Return [x, y] of the center of cell containing provided text 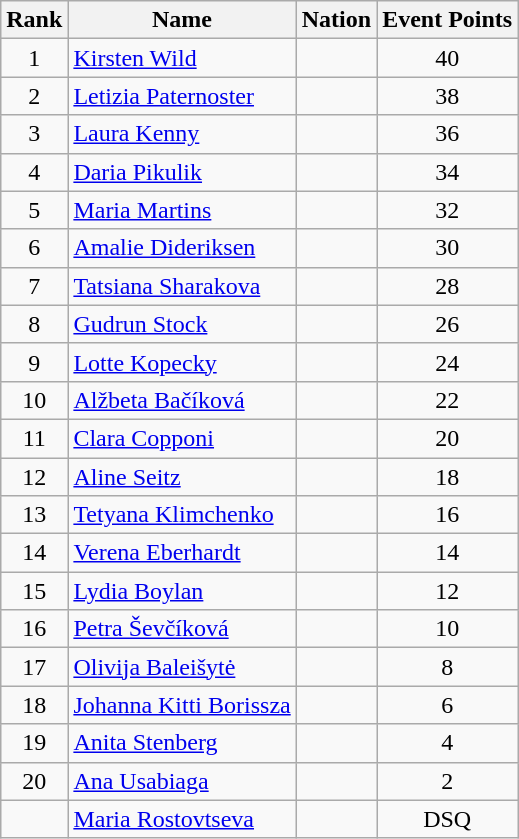
Olivija Baleišytė [182, 667]
Aline Seitz [182, 477]
28 [448, 286]
Name [182, 20]
40 [448, 58]
1 [34, 58]
Anita Stenberg [182, 743]
DSQ [448, 819]
7 [34, 286]
26 [448, 324]
22 [448, 400]
Maria Martins [182, 210]
17 [34, 667]
Event Points [448, 20]
Rank [34, 20]
Tatsiana Sharakova [182, 286]
Tetyana Klimchenko [182, 515]
15 [34, 591]
38 [448, 96]
Verena Eberhardt [182, 553]
Letizia Paternoster [182, 96]
Daria Pikulik [182, 172]
Amalie Dideriksen [182, 248]
19 [34, 743]
3 [34, 134]
Petra Ševčíková [182, 629]
Lydia Boylan [182, 591]
Clara Copponi [182, 438]
Maria Rostovtseva [182, 819]
32 [448, 210]
36 [448, 134]
Kirsten Wild [182, 58]
34 [448, 172]
Ana Usabiaga [182, 781]
Nation [336, 20]
Laura Kenny [182, 134]
Gudrun Stock [182, 324]
Johanna Kitti Borissza [182, 705]
13 [34, 515]
30 [448, 248]
24 [448, 362]
11 [34, 438]
Lotte Kopecky [182, 362]
Alžbeta Bačíková [182, 400]
5 [34, 210]
9 [34, 362]
